Search for the cell housing the specified text and yield its [x, y] center coordinate. 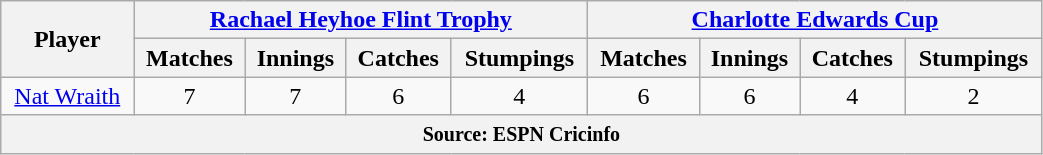
Source: ESPN Cricinfo [522, 134]
Nat Wraith [68, 96]
Charlotte Edwards Cup [815, 20]
Player [68, 39]
2 [974, 96]
Rachael Heyhoe Flint Trophy [361, 20]
